Locate the cell with the specified text and output its (X, Y) center coordinate. 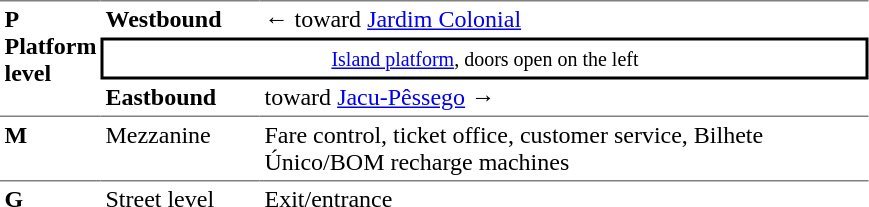
Island platform, doors open on the left (485, 59)
Fare control, ticket office, customer service, Bilhete Único/BOM recharge machines (564, 148)
PPlatform level (50, 58)
Eastbound (180, 99)
Mezzanine (180, 148)
M (50, 148)
toward Jacu-Pêssego → (564, 99)
← toward Jardim Colonial (564, 19)
Westbound (180, 19)
